Search for the cell housing the specified text and yield its (x, y) center coordinate. 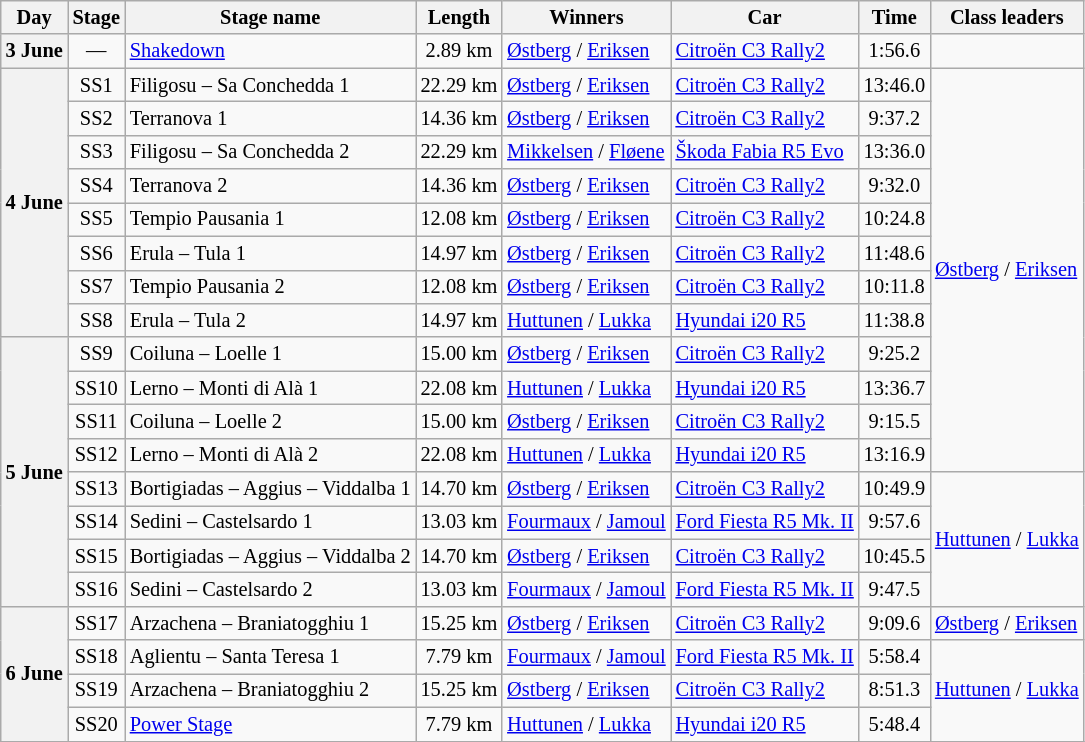
Erula – Tula 2 (270, 320)
Coiluna – Loelle 1 (270, 354)
10:45.5 (894, 556)
SS6 (96, 253)
9:32.0 (894, 186)
Terranova 2 (270, 186)
Power Stage (270, 724)
Bortigiadas – Aggius – Viddalba 1 (270, 489)
Filigosu – Sa Conchedda 1 (270, 85)
Tempio Pausania 1 (270, 219)
9:09.6 (894, 623)
5:48.4 (894, 724)
SS11 (96, 421)
— (96, 51)
SS5 (96, 219)
13:36.0 (894, 152)
9:25.2 (894, 354)
SS13 (96, 489)
8:51.3 (894, 690)
10:24.8 (894, 219)
SS10 (96, 388)
9:37.2 (894, 118)
10:49.9 (894, 489)
Sedini – Castelsardo 1 (270, 522)
13:46.0 (894, 85)
SS9 (96, 354)
Car (765, 17)
Sedini – Castelsardo 2 (270, 589)
6 June (34, 674)
SS18 (96, 657)
SS14 (96, 522)
Aglientu – Santa Teresa 1 (270, 657)
9:15.5 (894, 421)
Lerno – Monti di Alà 2 (270, 455)
Coiluna – Loelle 2 (270, 421)
Arzachena – Braniatogghiu 1 (270, 623)
Lerno – Monti di Alà 1 (270, 388)
SS4 (96, 186)
Length (460, 17)
SS16 (96, 589)
SS17 (96, 623)
Shakedown (270, 51)
SS1 (96, 85)
1:56.6 (894, 51)
SS3 (96, 152)
11:48.6 (894, 253)
13:36.7 (894, 388)
Stage (96, 17)
Time (894, 17)
SS19 (96, 690)
Terranova 1 (270, 118)
Winners (586, 17)
9:57.6 (894, 522)
Class leaders (1007, 17)
SS20 (96, 724)
11:38.8 (894, 320)
4 June (34, 202)
5 June (34, 472)
SS8 (96, 320)
Arzachena – Braniatogghiu 2 (270, 690)
Erula – Tula 1 (270, 253)
13:16.9 (894, 455)
Mikkelsen / Fløene (586, 152)
SS2 (96, 118)
5:58.4 (894, 657)
Tempio Pausania 2 (270, 287)
Day (34, 17)
SS15 (96, 556)
SS7 (96, 287)
Stage name (270, 17)
9:47.5 (894, 589)
2.89 km (460, 51)
10:11.8 (894, 287)
Škoda Fabia R5 Evo (765, 152)
Filigosu – Sa Conchedda 2 (270, 152)
Bortigiadas – Aggius – Viddalba 2 (270, 556)
SS12 (96, 455)
3 June (34, 51)
